Extract the (x, y) coordinate from the center of the cell holding the provided text.  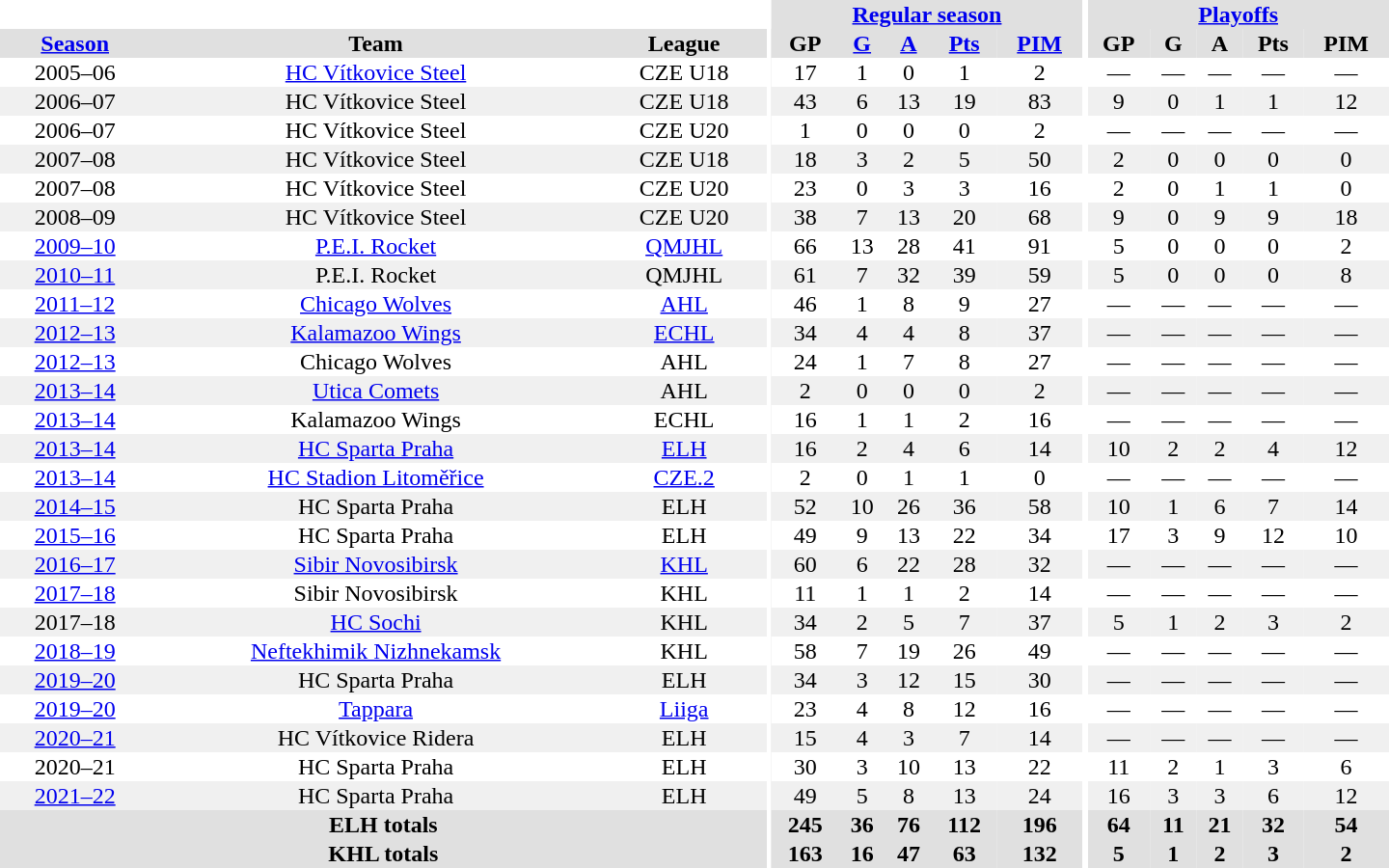
112 (965, 825)
196 (1040, 825)
Team (375, 43)
2021–22 (75, 796)
HC Stadion Litoměřice (375, 477)
60 (805, 564)
63 (965, 854)
47 (909, 854)
Playoffs (1239, 14)
21 (1219, 825)
83 (1040, 101)
KHL totals (384, 854)
2010–11 (75, 275)
68 (1040, 217)
245 (805, 825)
Regular season (927, 14)
HC Vítkovice Ridera (375, 738)
2018–19 (75, 651)
Liiga (685, 709)
59 (1040, 275)
CZE.2 (685, 477)
52 (805, 506)
50 (1040, 159)
2005–06 (75, 72)
2008–09 (75, 217)
2009–10 (75, 246)
61 (805, 275)
League (685, 43)
39 (965, 275)
76 (909, 825)
43 (805, 101)
38 (805, 217)
2016–17 (75, 564)
2014–15 (75, 506)
41 (965, 246)
2011–12 (75, 304)
Utica Comets (375, 391)
66 (805, 246)
Neftekhimik Nizhnekamsk (375, 651)
HC Sochi (375, 622)
54 (1347, 825)
91 (1040, 246)
Tappara (375, 709)
Season (75, 43)
64 (1119, 825)
132 (1040, 854)
20 (965, 217)
ELH totals (384, 825)
2015–16 (75, 535)
46 (805, 304)
163 (805, 854)
